Capture the cell that displays the provided text and extract its (X, Y) central coordinate. 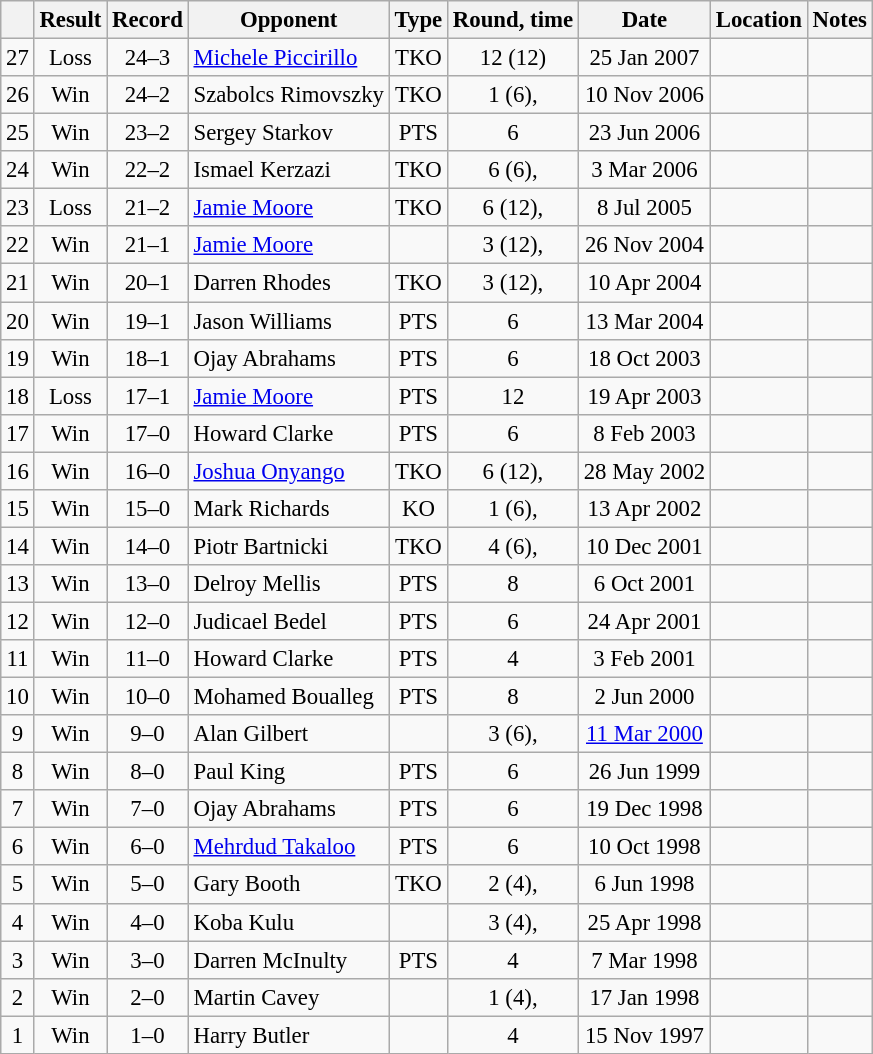
11–0 (148, 659)
4 (6), (514, 546)
13 Mar 2004 (644, 321)
14–0 (148, 546)
Gary Booth (288, 885)
Delroy Mellis (288, 584)
Michele Piccirillo (288, 58)
14 (18, 546)
18–1 (148, 358)
Martin Cavey (288, 997)
6 (6), (514, 170)
17–0 (148, 433)
12 (12) (514, 58)
11 (18, 659)
25 (18, 133)
Darren Rhodes (288, 283)
Joshua Onyango (288, 471)
23–2 (148, 133)
Mohamed Boualleg (288, 697)
16–0 (148, 471)
Date (644, 20)
13–0 (148, 584)
1 (18, 1035)
Paul King (288, 772)
Sergey Starkov (288, 133)
Type (418, 20)
2 Jun 2000 (644, 697)
21 (18, 283)
3 Mar 2006 (644, 170)
6 Oct 2001 (644, 584)
21–2 (148, 208)
7–0 (148, 809)
19 Apr 2003 (644, 396)
Jason Williams (288, 321)
12–0 (148, 621)
4–0 (148, 922)
Piotr Bartnicki (288, 546)
24 Apr 2001 (644, 621)
17–1 (148, 396)
27 (18, 58)
Notes (840, 20)
22–2 (148, 170)
3 (6), (514, 734)
19–1 (148, 321)
19 Dec 1998 (644, 809)
6 Jun 1998 (644, 885)
18 Oct 2003 (644, 358)
28 May 2002 (644, 471)
18 (18, 396)
26 Jun 1999 (644, 772)
15 (18, 509)
15 Nov 1997 (644, 1035)
15–0 (148, 509)
7 (18, 809)
26 (18, 95)
Judicael Bedel (288, 621)
20–1 (148, 283)
KO (418, 509)
9–0 (148, 734)
Record (148, 20)
17 (18, 433)
24–3 (148, 58)
8 Feb 2003 (644, 433)
Koba Kulu (288, 922)
Alan Gilbert (288, 734)
10–0 (148, 697)
2 (4), (514, 885)
10 Apr 2004 (644, 283)
Location (758, 20)
3 (4), (514, 922)
20 (18, 321)
8–0 (148, 772)
25 Apr 1998 (644, 922)
11 Mar 2000 (644, 734)
Mark Richards (288, 509)
25 Jan 2007 (644, 58)
10 Oct 1998 (644, 847)
Round, time (514, 20)
13 Apr 2002 (644, 509)
19 (18, 358)
23 Jun 2006 (644, 133)
16 (18, 471)
22 (18, 245)
7 Mar 1998 (644, 960)
2 (18, 997)
5–0 (148, 885)
Harry Butler (288, 1035)
23 (18, 208)
Opponent (288, 20)
13 (18, 584)
Ismael Kerzazi (288, 170)
21–1 (148, 245)
10 (18, 697)
1 (4), (514, 997)
17 Jan 1998 (644, 997)
1–0 (148, 1035)
2–0 (148, 997)
10 Dec 2001 (644, 546)
3 (18, 960)
26 Nov 2004 (644, 245)
6–0 (148, 847)
Szabolcs Rimovszky (288, 95)
5 (18, 885)
3–0 (148, 960)
24–2 (148, 95)
3 Feb 2001 (644, 659)
10 Nov 2006 (644, 95)
Result (70, 20)
Darren McInulty (288, 960)
Mehrdud Takaloo (288, 847)
24 (18, 170)
9 (18, 734)
8 Jul 2005 (644, 208)
